Output the (X, Y) coordinate of the center of the cell containing the given text.  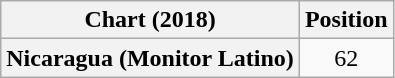
Position (346, 20)
62 (346, 58)
Chart (2018) (150, 20)
Nicaragua (Monitor Latino) (150, 58)
